Capture the cell that displays the provided text and extract its (X, Y) central coordinate. 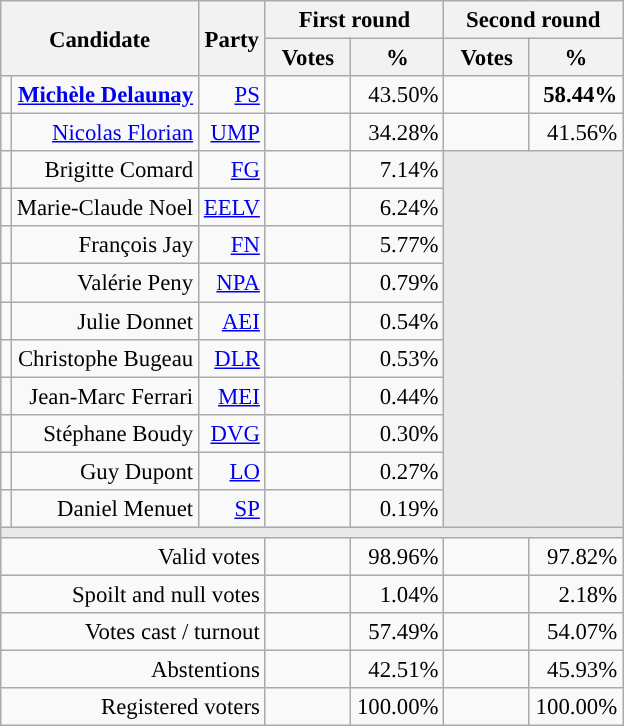
41.56% (576, 133)
PS (232, 95)
DLR (232, 358)
Stéphane Boudy (104, 433)
François Jay (104, 245)
Michèle Delaunay (104, 95)
Valérie Peny (104, 283)
58.44% (576, 95)
Registered voters (133, 707)
Valid votes (133, 557)
Spoilt and null votes (133, 594)
First round (354, 20)
42.51% (398, 670)
43.50% (398, 95)
DVG (232, 433)
6.24% (398, 208)
45.93% (576, 670)
Candidate (100, 38)
NPA (232, 283)
54.07% (576, 632)
UMP (232, 133)
7.14% (398, 170)
Guy Dupont (104, 471)
0.19% (398, 509)
Christophe Bugeau (104, 358)
Julie Donnet (104, 321)
0.54% (398, 321)
LO (232, 471)
5.77% (398, 245)
SP (232, 509)
Daniel Menuet (104, 509)
0.53% (398, 358)
57.49% (398, 632)
Second round (534, 20)
0.27% (398, 471)
Marie-Claude Noel (104, 208)
Abstentions (133, 670)
1.04% (398, 594)
Party (232, 38)
34.28% (398, 133)
Jean-Marc Ferrari (104, 396)
0.44% (398, 396)
AEI (232, 321)
Brigitte Comard (104, 170)
97.82% (576, 557)
98.96% (398, 557)
0.79% (398, 283)
Votes cast / turnout (133, 632)
MEI (232, 396)
EELV (232, 208)
2.18% (576, 594)
FN (232, 245)
Nicolas Florian (104, 133)
0.30% (398, 433)
FG (232, 170)
